Detect which cell encompasses the target text, then output its [x, y] center coordinate. 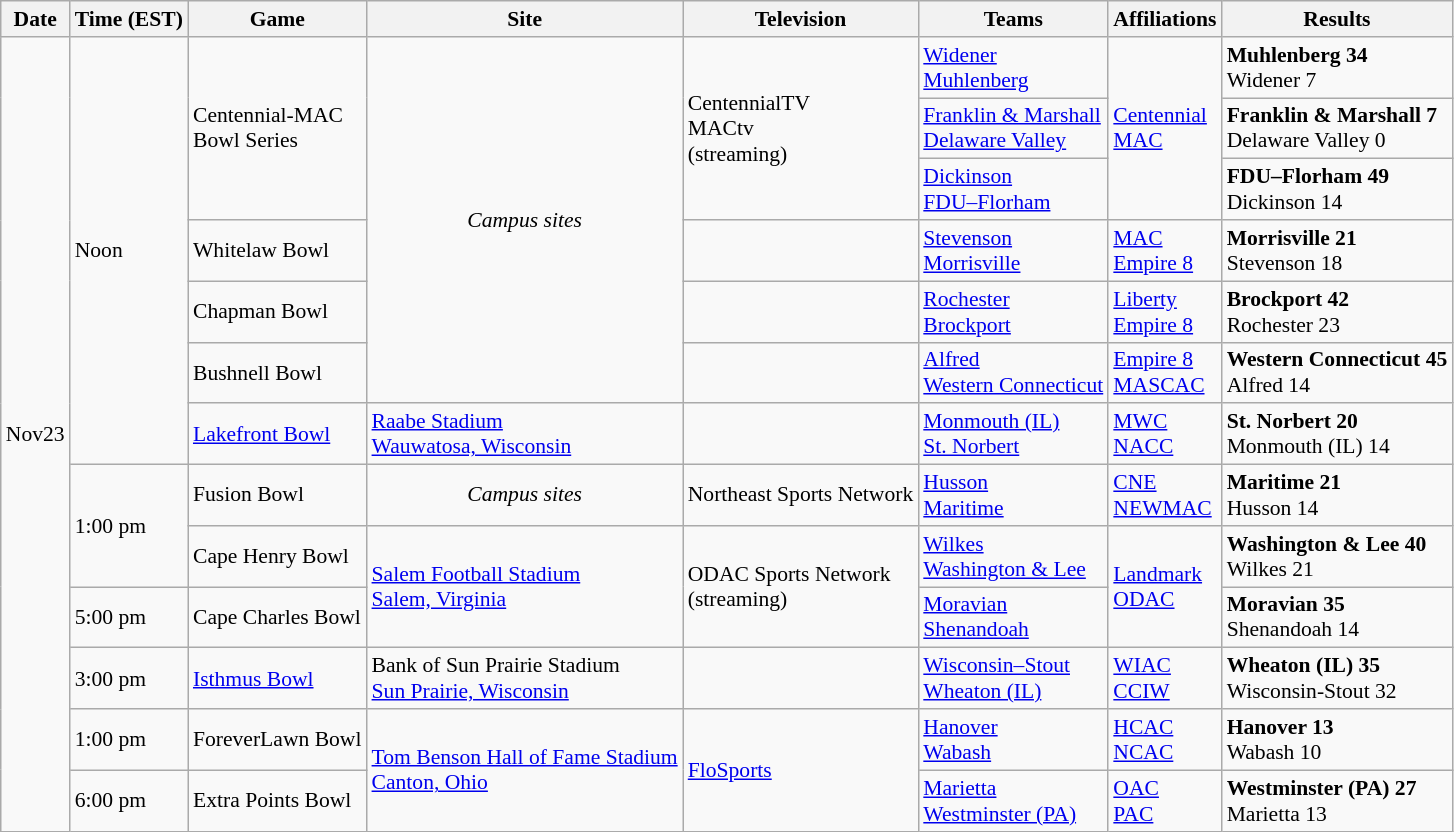
3:00 pm [129, 678]
RochesterBrockport [1013, 312]
LandmarkODAC [1164, 587]
Affiliations [1164, 19]
Extra Points Bowl [278, 800]
Game [278, 19]
Moravian 35Shenandoah 14 [1338, 618]
Fusion Bowl [278, 496]
LibertyEmpire 8 [1164, 312]
Hanover 13Wabash 10 [1338, 740]
Muhlenberg 34Widener 7 [1338, 68]
Date [36, 19]
Lakefront Bowl [278, 434]
HussonMaritime [1013, 496]
FDU–Florham 49Dickinson 14 [1338, 190]
Northeast Sports Network [801, 496]
OACPAC [1164, 800]
MoravianShenandoah [1013, 618]
HanoverWabash [1013, 740]
ForeverLawn Bowl [278, 740]
Monmouth (IL)St. Norbert [1013, 434]
5:00 pm [129, 618]
Centennial-MACBowl Series [278, 128]
Isthmus Bowl [278, 678]
MWCNACC [1164, 434]
6:00 pm [129, 800]
DickinsonFDU–Florham [1013, 190]
Western Connecticut 45Alfred 14 [1338, 372]
Franklin & Marshall 7Delaware Valley 0 [1338, 128]
Morrisville 21Stevenson 18 [1338, 250]
Site [525, 19]
Television [801, 19]
Nov23 [36, 434]
CentennialTVMACtv(streaming) [801, 128]
St. Norbert 20Monmouth (IL) 14 [1338, 434]
Wheaton (IL) 35Wisconsin-Stout 32 [1338, 678]
Cape Henry Bowl [278, 556]
Salem Football StadiumSalem, Virginia [525, 587]
Westminster (PA) 27Marietta 13 [1338, 800]
HCACNCAC [1164, 740]
Noon [129, 251]
Whitelaw Bowl [278, 250]
CentennialMAC [1164, 128]
Chapman Bowl [278, 312]
Teams [1013, 19]
Cape Charles Bowl [278, 618]
MACEmpire 8 [1164, 250]
Results [1338, 19]
Tom Benson Hall of Fame StadiumCanton, Ohio [525, 770]
StevensonMorrisville [1013, 250]
WIACCCIW [1164, 678]
Washington & Lee 40Wilkes 21 [1338, 556]
Brockport 42Rochester 23 [1338, 312]
Maritime 21Husson 14 [1338, 496]
Raabe StadiumWauwatosa, Wisconsin [525, 434]
Bushnell Bowl [278, 372]
CNENEWMAC [1164, 496]
AlfredWestern Connecticut [1013, 372]
Empire 8MASCAC [1164, 372]
FloSports [801, 770]
WilkesWashington & Lee [1013, 556]
Bank of Sun Prairie StadiumSun Prairie, Wisconsin [525, 678]
Franklin & MarshallDelaware Valley [1013, 128]
WidenerMuhlenberg [1013, 68]
MariettaWestminster (PA) [1013, 800]
Time (EST) [129, 19]
Wisconsin–StoutWheaton (IL) [1013, 678]
ODAC Sports Network(streaming) [801, 587]
